Find where the given text appears and provide that cell's center as [x, y] coordinate. 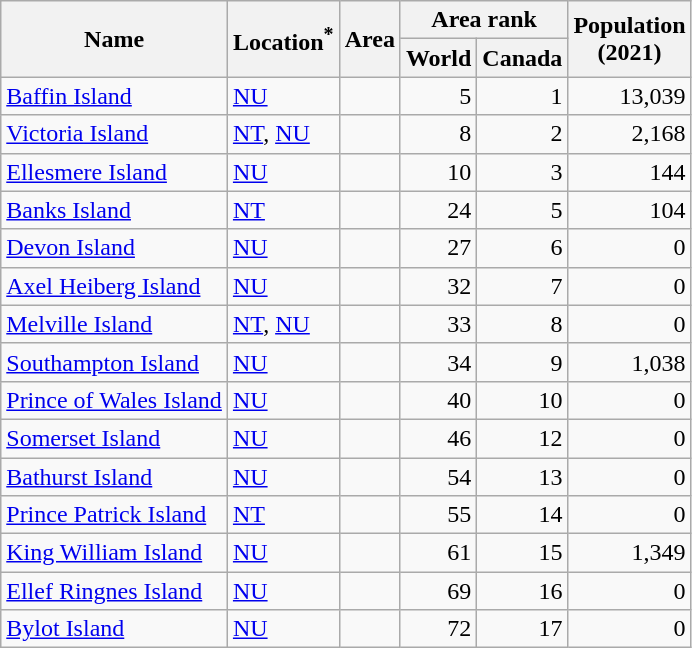
40 [438, 400]
Canada [522, 58]
Area [370, 39]
6 [522, 248]
46 [438, 438]
Somerset Island [114, 438]
Axel Heiberg Island [114, 286]
3 [522, 172]
55 [438, 515]
2,168 [630, 134]
104 [630, 210]
14 [522, 515]
7 [522, 286]
Melville Island [114, 324]
1,038 [630, 362]
34 [438, 362]
Ellef Ringnes Island [114, 591]
12 [522, 438]
Prince Patrick Island [114, 515]
13,039 [630, 96]
27 [438, 248]
54 [438, 477]
Population(2021) [630, 39]
Name [114, 39]
24 [438, 210]
Southampton Island [114, 362]
61 [438, 553]
Bathurst Island [114, 477]
Banks Island [114, 210]
1 [522, 96]
13 [522, 477]
Devon Island [114, 248]
72 [438, 629]
69 [438, 591]
Baffin Island [114, 96]
2 [522, 134]
33 [438, 324]
15 [522, 553]
9 [522, 362]
Bylot Island [114, 629]
Prince of Wales Island [114, 400]
Location* [283, 39]
16 [522, 591]
1,349 [630, 553]
144 [630, 172]
Victoria Island [114, 134]
32 [438, 286]
Ellesmere Island [114, 172]
Area rank [484, 20]
King William Island [114, 553]
World [438, 58]
17 [522, 629]
